Determine the [x, y] coordinate at the center of the cell enclosing the given text.  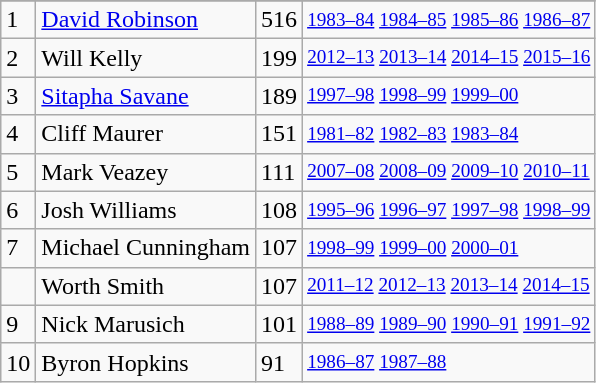
4 [18, 134]
101 [280, 324]
6 [18, 210]
3 [18, 96]
Josh Williams [146, 210]
7 [18, 248]
1986–87 1987–88 [449, 362]
Worth Smith [146, 286]
5 [18, 172]
Michael Cunningham [146, 248]
1981–82 1982–83 1983–84 [449, 134]
111 [280, 172]
2007–08 2008–09 2009–10 2010–11 [449, 172]
516 [280, 20]
91 [280, 362]
9 [18, 324]
1997–98 1998–99 1999–00 [449, 96]
1983–84 1984–85 1985–86 1986–87 [449, 20]
Nick Marusich [146, 324]
189 [280, 96]
1988–89 1989–90 1990–91 1991–92 [449, 324]
2011–12 2012–13 2013–14 2014–15 [449, 286]
108 [280, 210]
1998–99 1999–00 2000–01 [449, 248]
10 [18, 362]
151 [280, 134]
Byron Hopkins [146, 362]
Will Kelly [146, 58]
Sitapha Savane [146, 96]
Cliff Maurer [146, 134]
2012–13 2013–14 2014–15 2015–16 [449, 58]
2 [18, 58]
David Robinson [146, 20]
1995–96 1996–97 1997–98 1998–99 [449, 210]
199 [280, 58]
1 [18, 20]
Mark Veazey [146, 172]
